Determine the (x, y) coordinate at the center of the cell enclosing the given text.  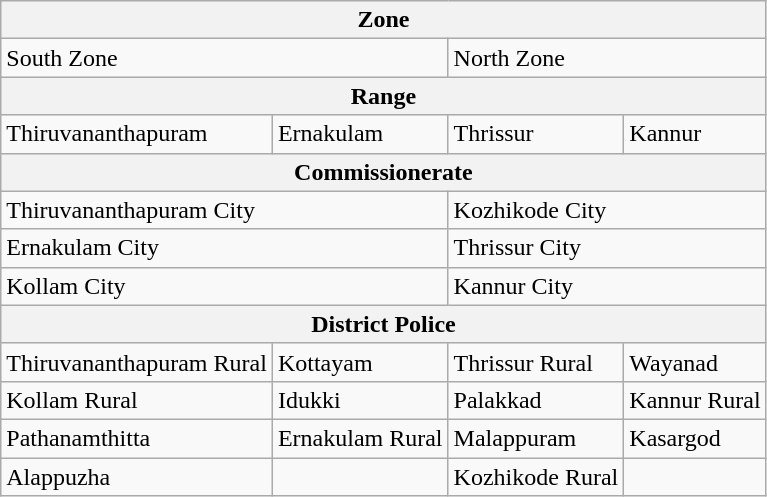
Kollam City (224, 286)
Kannur (695, 134)
Idukki (360, 400)
Kozhikode Rural (536, 477)
Commissionerate (384, 172)
Kasargod (695, 438)
District Police (384, 324)
Pathanamthitta (137, 438)
Thrissur City (607, 248)
Thrissur Rural (536, 362)
Thiruvananthapuram Rural (137, 362)
Kozhikode City (607, 210)
North Zone (607, 58)
Kottayam (360, 362)
Thiruvananthapuram City (224, 210)
Kannur Rural (695, 400)
Thiruvananthapuram (137, 134)
Palakkad (536, 400)
South Zone (224, 58)
Alappuzha (137, 477)
Wayanad (695, 362)
Range (384, 96)
Thrissur (536, 134)
Ernakulam Rural (360, 438)
Ernakulam City (224, 248)
Ernakulam (360, 134)
Zone (384, 20)
Kannur City (607, 286)
Kollam Rural (137, 400)
Malappuram (536, 438)
